Detect which cell encompasses the target text, then output its [X, Y] center coordinate. 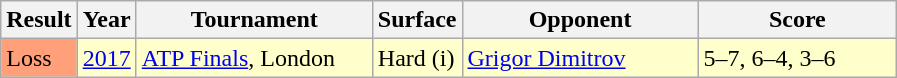
Result [39, 20]
5–7, 6–4, 3–6 [798, 58]
Score [798, 20]
Hard (i) [417, 58]
2017 [106, 58]
Loss [39, 58]
Opponent [580, 20]
Tournament [254, 20]
Year [106, 20]
Surface [417, 20]
ATP Finals, London [254, 58]
Grigor Dimitrov [580, 58]
